Scan for the cell matching the given text and deliver its [x, y] coordinate at center. 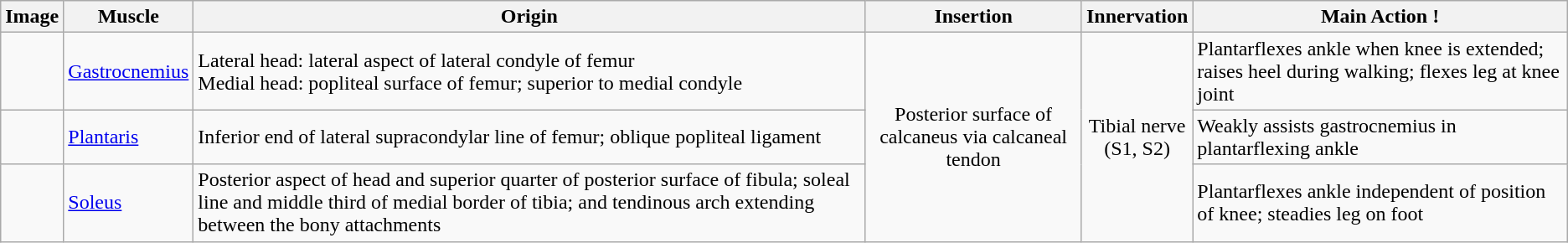
Innervation [1137, 17]
Plantarflexes ankle independent of position of knee; steadies leg on foot [1380, 203]
Main Action ! [1380, 17]
Gastrocnemius [129, 71]
Insertion [973, 17]
Weakly assists gastrocnemius in plantarflexing ankle [1380, 137]
Plantaris [129, 137]
Posterior surface of calcaneus via calcaneal tendon [973, 137]
Muscle [129, 17]
Origin [529, 17]
Soleus [129, 203]
Lateral head: lateral aspect of lateral condyle of femur Medial head: popliteal surface of femur; superior to medial condyle [529, 71]
Tibial nerve (S1, S2) [1137, 137]
Inferior end of lateral supracondylar line of femur; oblique popliteal ligament [529, 137]
Image [32, 17]
Plantarflexes ankle when knee is extended; raises heel during walking; flexes leg at knee joint [1380, 71]
